Pinpoint the cell where the given text exists, returning its [X, Y] midpoint coordinate. 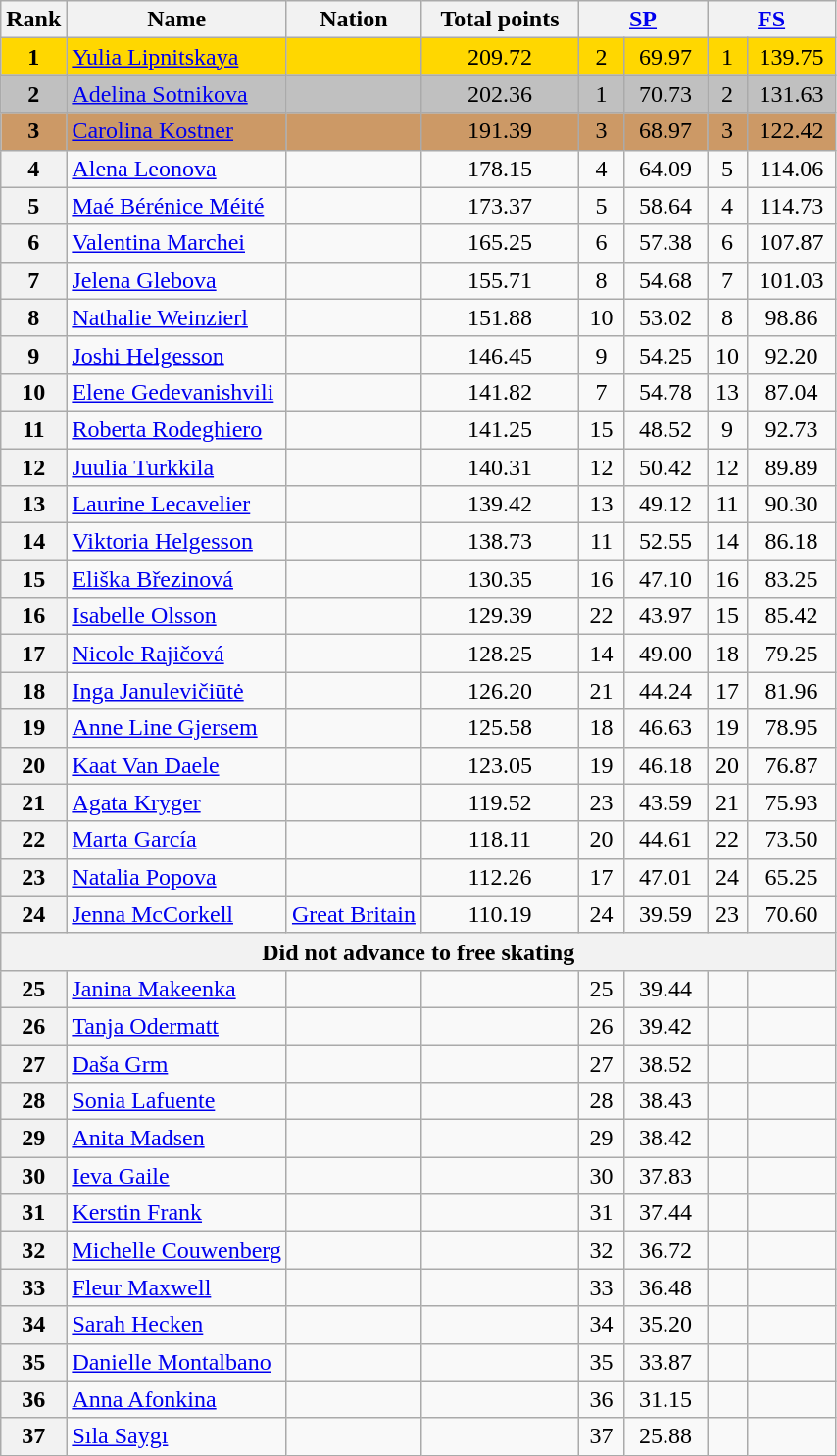
SP [643, 20]
Inga Janulevičiūtė [176, 691]
107.87 [792, 243]
Valentina Marchei [176, 243]
57.38 [665, 243]
54.68 [665, 280]
178.15 [500, 169]
Elene Gedevanishvili [176, 392]
Yulia Lipnitskaya [176, 57]
209.72 [500, 57]
43.59 [665, 802]
68.97 [665, 131]
Ieva Gaile [176, 1176]
Anna Afonkina [176, 1399]
Tanja Odermatt [176, 1026]
87.04 [792, 392]
69.97 [665, 57]
Fleur Maxwell [176, 1287]
129.39 [500, 616]
110.19 [500, 914]
64.09 [665, 169]
92.20 [792, 355]
73.50 [792, 840]
49.00 [665, 654]
37.44 [665, 1213]
35.20 [665, 1325]
38.43 [665, 1101]
78.95 [792, 728]
39.59 [665, 914]
Laurine Lecavelier [176, 505]
83.25 [792, 579]
54.25 [665, 355]
Adelina Sotnikova [176, 94]
Agata Kryger [176, 802]
Nation [353, 20]
58.64 [665, 206]
Nathalie Weinzierl [176, 317]
Jelena Glebova [176, 280]
119.52 [500, 802]
Natalia Popova [176, 877]
54.78 [665, 392]
141.25 [500, 429]
36.48 [665, 1287]
122.42 [792, 131]
38.42 [665, 1139]
89.89 [792, 467]
128.25 [500, 654]
98.86 [792, 317]
123.05 [500, 765]
112.26 [500, 877]
38.52 [665, 1063]
130.35 [500, 579]
FS [772, 20]
173.37 [500, 206]
Sıla Saygı [176, 1436]
85.42 [792, 616]
90.30 [792, 505]
Daša Grm [176, 1063]
49.12 [665, 505]
44.61 [665, 840]
31.15 [665, 1399]
155.71 [500, 280]
39.44 [665, 989]
Alena Leonova [176, 169]
Kaat Van Daele [176, 765]
191.39 [500, 131]
Viktoria Helgesson [176, 542]
151.88 [500, 317]
79.25 [792, 654]
Great Britain [353, 914]
39.42 [665, 1026]
47.10 [665, 579]
Michelle Couwenberg [176, 1250]
Maé Bérénice Méité [176, 206]
48.52 [665, 429]
139.75 [792, 57]
126.20 [500, 691]
86.18 [792, 542]
44.24 [665, 691]
Isabelle Olsson [176, 616]
Marta García [176, 840]
Rank [33, 20]
47.01 [665, 877]
70.60 [792, 914]
Name [176, 20]
114.73 [792, 206]
202.36 [500, 94]
Carolina Kostner [176, 131]
101.03 [792, 280]
33.87 [665, 1362]
46.63 [665, 728]
165.25 [500, 243]
Kerstin Frank [176, 1213]
36.72 [665, 1250]
140.31 [500, 467]
52.55 [665, 542]
Juulia Turkkila [176, 467]
Nicole Rajičová [176, 654]
Jenna McCorkell [176, 914]
Sarah Hecken [176, 1325]
46.18 [665, 765]
Eliška Březinová [176, 579]
Anne Line Gjersem [176, 728]
125.58 [500, 728]
92.73 [792, 429]
118.11 [500, 840]
141.82 [500, 392]
65.25 [792, 877]
138.73 [500, 542]
75.93 [792, 802]
146.45 [500, 355]
50.42 [665, 467]
25.88 [665, 1436]
76.87 [792, 765]
81.96 [792, 691]
70.73 [665, 94]
43.97 [665, 616]
Janina Makeenka [176, 989]
Sonia Lafuente [176, 1101]
131.63 [792, 94]
Joshi Helgesson [176, 355]
Anita Madsen [176, 1139]
Roberta Rodeghiero [176, 429]
Total points [500, 20]
Danielle Montalbano [176, 1362]
37.83 [665, 1176]
114.06 [792, 169]
Did not advance to free skating [418, 951]
53.02 [665, 317]
139.42 [500, 505]
